Pinpoint the cell where the given text exists, returning its (x, y) midpoint coordinate. 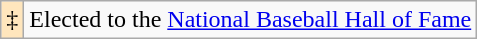
‡ (12, 20)
Elected to the National Baseball Hall of Fame (250, 20)
